Detect which cell encompasses the target text, then output its [x, y] center coordinate. 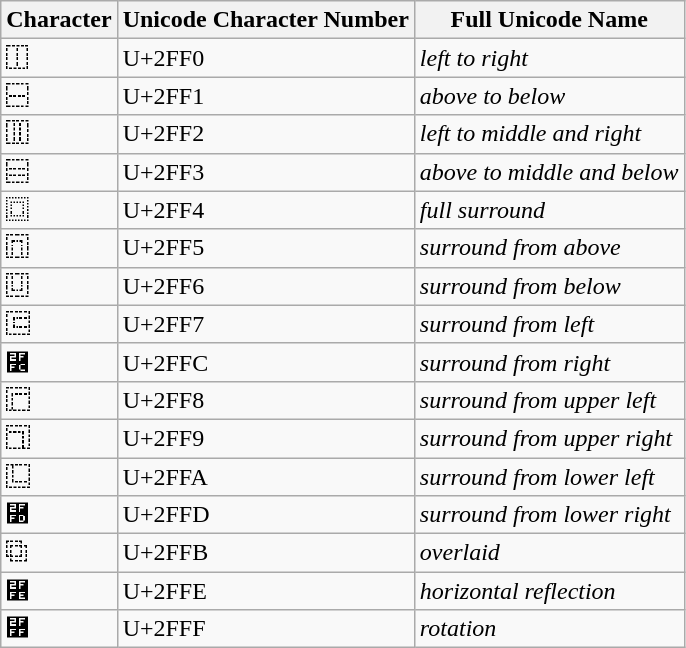
surround from right [549, 362]
above to below [549, 96]
left to middle and right [549, 134]
Full Unicode Name [549, 20]
rotation [549, 629]
⿺ [59, 477]
surround from below [549, 286]
⿾ [59, 591]
U+2FFB [266, 553]
⿳ [59, 172]
U+2FFD [266, 515]
U+2FFF [266, 629]
surround from lower left [549, 477]
⿼ [59, 362]
⿲ [59, 134]
⿰ [59, 58]
⿵ [59, 248]
horizontal reflection [549, 591]
Unicode Character Number [266, 20]
Character [59, 20]
U+2FF2 [266, 134]
U+2FFA [266, 477]
U+2FF0 [266, 58]
⿱ [59, 96]
surround from left [549, 324]
full surround [549, 210]
U+2FFE [266, 591]
U+2FF8 [266, 400]
U+2FFC [266, 362]
U+2FF3 [266, 172]
U+2FF4 [266, 210]
above to middle and below [549, 172]
U+2FF7 [266, 324]
⿽ [59, 515]
surround from lower right [549, 515]
U+2FF6 [266, 286]
surround from above [549, 248]
⿴ [59, 210]
⿿ [59, 629]
U+2FF1 [266, 96]
surround from upper left [549, 400]
left to right [549, 58]
⿶ [59, 286]
⿻ [59, 553]
overlaid [549, 553]
⿹ [59, 438]
⿷ [59, 324]
U+2FF9 [266, 438]
⿸ [59, 400]
surround from upper right [549, 438]
U+2FF5 [266, 248]
